Return the [X, Y] coordinate for the center point of the cell that contains the specified text.  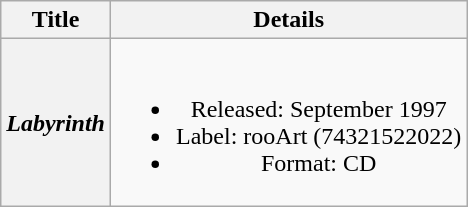
Released: September 1997Label: rooArt (74321522022)Format: CD [289, 122]
Details [289, 20]
Labyrinth [56, 122]
Title [56, 20]
